From the cell containing the given text, extract its center point as (x, y) coordinate. 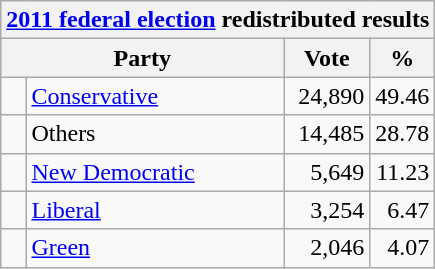
Conservative (155, 96)
49.46 (402, 96)
28.78 (402, 134)
% (402, 58)
Others (155, 134)
4.07 (402, 248)
3,254 (327, 210)
2,046 (327, 248)
New Democratic (155, 172)
Liberal (155, 210)
2011 federal election redistributed results (218, 20)
Green (155, 248)
Party (142, 58)
24,890 (327, 96)
11.23 (402, 172)
14,485 (327, 134)
Vote (327, 58)
5,649 (327, 172)
6.47 (402, 210)
